Return the [x, y] coordinate for the center point of the cell that contains the specified text.  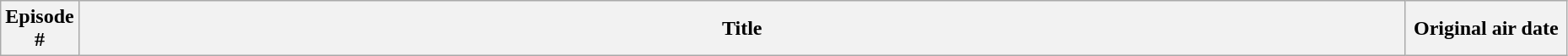
Original air date [1486, 29]
Title [742, 29]
Episode # [40, 29]
